Scan for the cell matching the given text and deliver its (X, Y) coordinate at center. 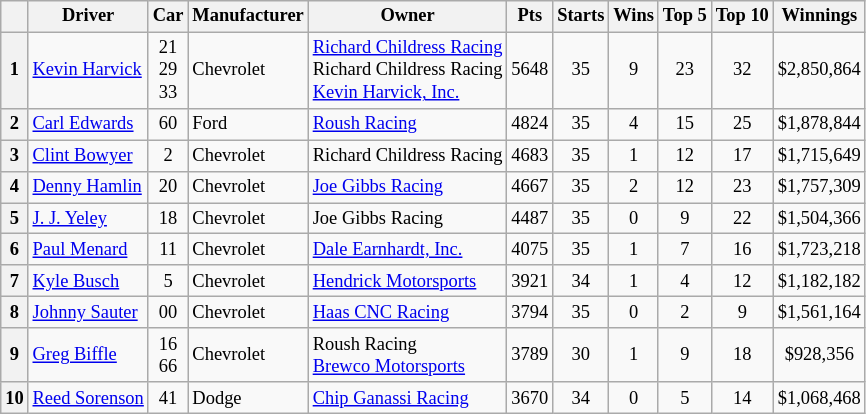
10 (14, 398)
00 (168, 312)
Winnings (819, 16)
Haas CNC Racing (408, 312)
32 (742, 70)
4824 (530, 124)
Dale Earnhardt, Inc. (408, 250)
$1,715,649 (819, 156)
Roush RacingBrewco Motorsports (408, 355)
41 (168, 398)
Ford (248, 124)
3789 (530, 355)
4667 (530, 188)
Kyle Busch (88, 282)
$1,723,218 (819, 250)
3921 (530, 282)
Chip Ganassi Racing (408, 398)
$1,561,164 (819, 312)
16 (742, 250)
$1,878,844 (819, 124)
30 (581, 355)
$1,182,182 (819, 282)
Driver (88, 16)
Denny Hamlin (88, 188)
Dodge (248, 398)
Paul Menard (88, 250)
Top 5 (684, 16)
Johnny Sauter (88, 312)
Owner (408, 16)
Roush Racing (408, 124)
Top 10 (742, 16)
6 (14, 250)
4075 (530, 250)
1666 (168, 355)
Starts (581, 16)
11 (168, 250)
3 (14, 156)
60 (168, 124)
$928,356 (819, 355)
Reed Sorenson (88, 398)
Richard Childress Racing (408, 156)
Kevin Harvick (88, 70)
4683 (530, 156)
Manufacturer (248, 16)
$1,068,468 (819, 398)
14 (742, 398)
3794 (530, 312)
25 (742, 124)
22 (742, 218)
Richard Childress RacingRichard Childress RacingKevin Harvick, Inc. (408, 70)
Greg Biffle (88, 355)
20 (168, 188)
Hendrick Motorsports (408, 282)
J. J. Yeley (88, 218)
8 (14, 312)
17 (742, 156)
3670 (530, 398)
Carl Edwards (88, 124)
212933 (168, 70)
Wins (634, 16)
$1,504,366 (819, 218)
$1,757,309 (819, 188)
5648 (530, 70)
Clint Bowyer (88, 156)
Car (168, 16)
Pts (530, 16)
4487 (530, 218)
15 (684, 124)
$2,850,864 (819, 70)
